For the text-containing cell, return its midpoint in [x, y] coordinate format. 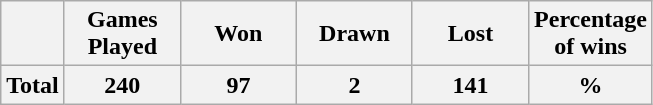
97 [238, 85]
240 [122, 85]
2 [354, 85]
Total [33, 85]
Drawn [354, 34]
Won [238, 34]
Games Played [122, 34]
141 [470, 85]
Lost [470, 34]
% [591, 85]
Percentage of wins [591, 34]
